From the cell containing the given text, extract its center point as [X, Y] coordinate. 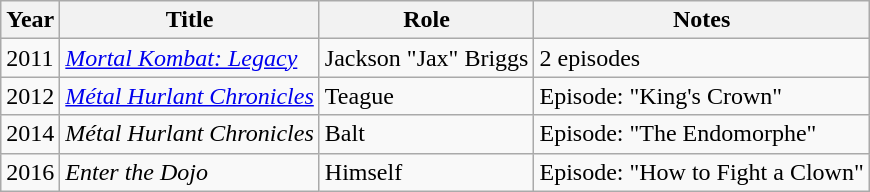
2011 [30, 58]
Mortal Kombat: Legacy [190, 58]
Notes [702, 20]
2016 [30, 172]
Jackson "Jax" Briggs [426, 58]
Year [30, 20]
Title [190, 20]
Himself [426, 172]
2 episodes [702, 58]
Role [426, 20]
2014 [30, 134]
2012 [30, 96]
Balt [426, 134]
Teague [426, 96]
Enter the Dojo [190, 172]
Episode: "The Endomorphe" [702, 134]
Episode: "King's Crown" [702, 96]
Episode: "How to Fight a Clown" [702, 172]
